For the text-containing cell, return its midpoint in [x, y] coordinate format. 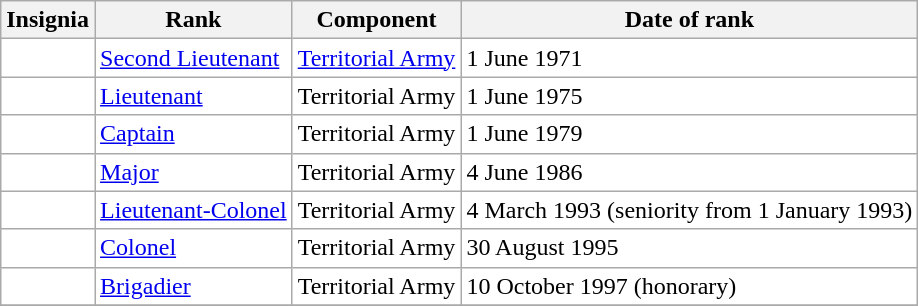
4 March 1993 (seniority from 1 January 1993) [690, 210]
Insignia [48, 20]
4 June 1986 [690, 172]
1 June 1971 [690, 58]
Captain [194, 134]
Second Lieutenant [194, 58]
1 June 1979 [690, 134]
Rank [194, 20]
Lieutenant-Colonel [194, 210]
Component [376, 20]
Colonel [194, 248]
Date of rank [690, 20]
Brigadier [194, 286]
30 August 1995 [690, 248]
10 October 1997 (honorary) [690, 286]
Major [194, 172]
1 June 1975 [690, 96]
Lieutenant [194, 96]
